Return [x, y] of the center of cell containing provided text 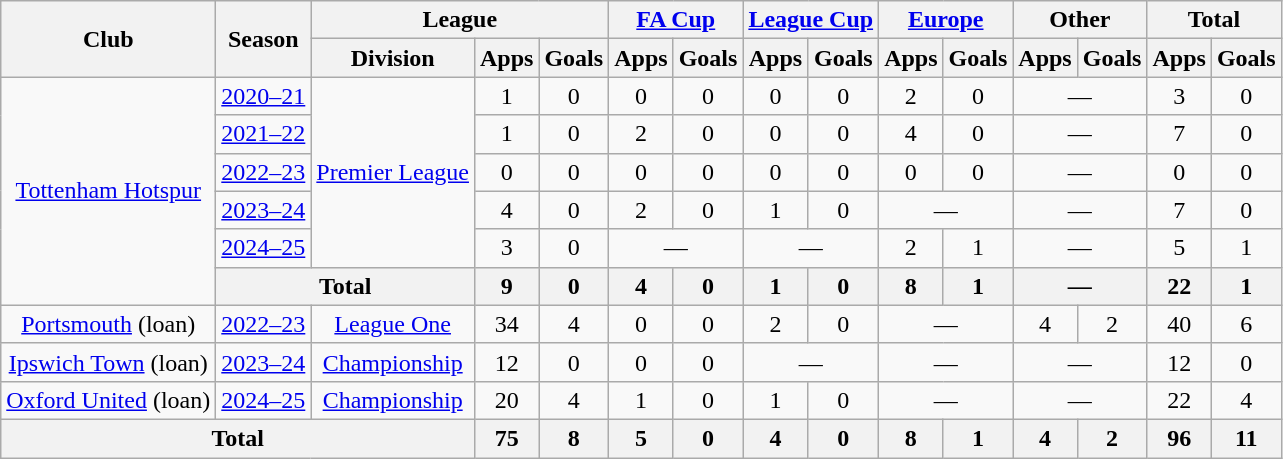
League [460, 20]
75 [506, 438]
2020–21 [264, 96]
FA Cup [676, 20]
Division [393, 58]
40 [1179, 324]
Other [1080, 20]
Club [108, 39]
20 [506, 400]
Ipswich Town (loan) [108, 362]
Premier League [393, 172]
Europe [946, 20]
34 [506, 324]
Season [264, 39]
2021–22 [264, 134]
Portsmouth (loan) [108, 324]
Tottenham Hotspur [108, 191]
League One [393, 324]
11 [1246, 438]
6 [1246, 324]
9 [506, 286]
96 [1179, 438]
League Cup [811, 20]
Oxford United (loan) [108, 400]
